Provide the (x, y) coordinate of the cell's center where the given text is located.  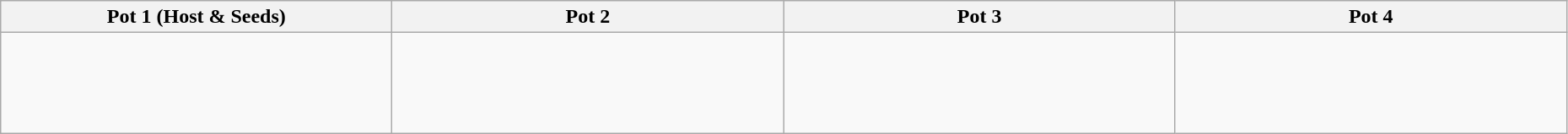
Pot 4 (1371, 17)
Pot 1 (Host & Seeds) (197, 17)
Pot 3 (979, 17)
Pot 2 (588, 17)
